Return (X, Y) of the center of cell containing provided text 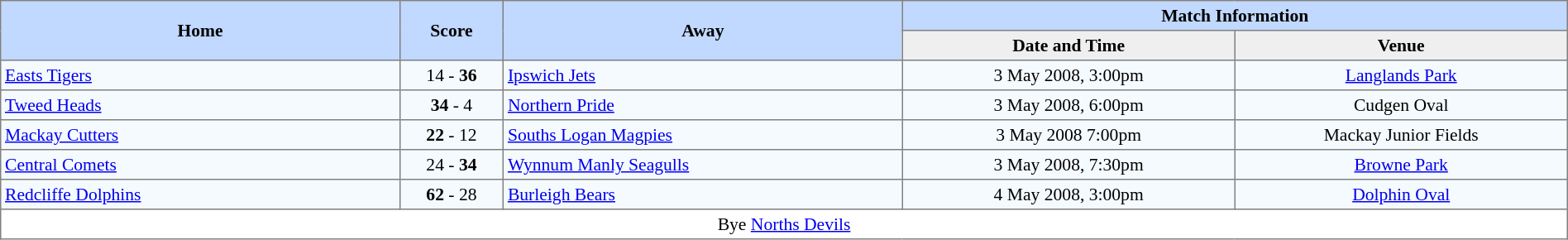
4 May 2008, 3:00pm (1068, 194)
Score (452, 31)
Home (200, 31)
62 - 28 (452, 194)
Ipswich Jets (703, 75)
24 - 34 (452, 165)
3 May 2008, 3:00pm (1068, 75)
Mackay Junior Fields (1401, 135)
Langlands Park (1401, 75)
Easts Tigers (200, 75)
3 May 2008 7:00pm (1068, 135)
Tweed Heads (200, 105)
Souths Logan Magpies (703, 135)
Browne Park (1401, 165)
34 - 4 (452, 105)
Bye Norths Devils (784, 224)
Mackay Cutters (200, 135)
Redcliffe Dolphins (200, 194)
Match Information (1235, 16)
Wynnum Manly Seagulls (703, 165)
Date and Time (1068, 46)
Northern Pride (703, 105)
Away (703, 31)
Central Comets (200, 165)
3 May 2008, 6:00pm (1068, 105)
Venue (1401, 46)
Cudgen Oval (1401, 105)
Burleigh Bears (703, 194)
22 - 12 (452, 135)
3 May 2008, 7:30pm (1068, 165)
Dolphin Oval (1401, 194)
14 - 36 (452, 75)
